Scan for the cell matching the given text and deliver its (X, Y) coordinate at center. 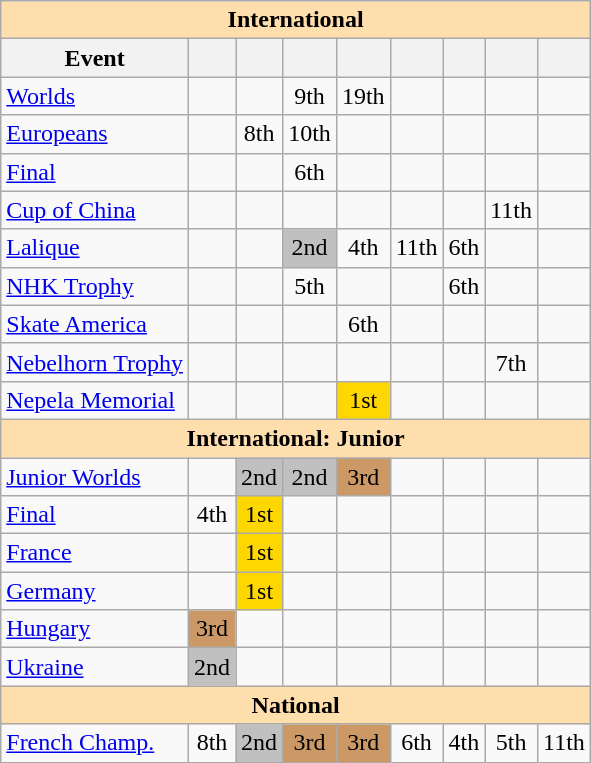
7th (512, 362)
Hungary (95, 629)
Europeans (95, 134)
Skate America (95, 324)
French Champ. (95, 743)
Nepela Memorial (95, 400)
Worlds (95, 96)
Cup of China (95, 210)
Junior Worlds (95, 477)
Nebelhorn Trophy (95, 362)
9th (310, 96)
France (95, 553)
Ukraine (95, 667)
Lalique (95, 248)
International (296, 20)
National (296, 705)
Germany (95, 591)
19th (363, 96)
NHK Trophy (95, 286)
Event (95, 58)
10th (310, 134)
International: Junior (296, 438)
